Search for the cell housing the specified text and yield its (x, y) center coordinate. 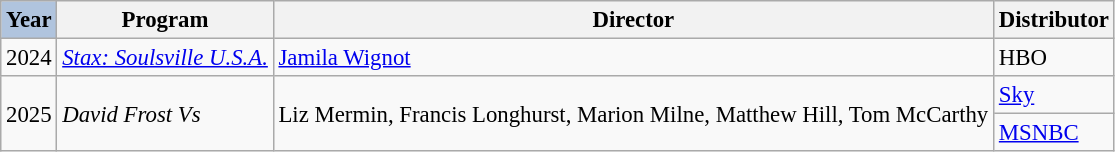
Stax: Soulsville U.S.A. (165, 58)
Distributor (1054, 20)
Jamila Wignot (633, 58)
2025 (29, 114)
2024 (29, 58)
Liz Mermin, Francis Longhurst, Marion Milne, Matthew Hill, Tom McCarthy (633, 114)
Sky (1054, 95)
HBO (1054, 58)
Director (633, 20)
MSNBC (1054, 133)
Program (165, 20)
David Frost Vs (165, 114)
Year (29, 20)
